For the text-containing cell, return its midpoint in [x, y] coordinate format. 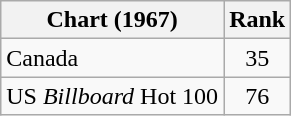
US Billboard Hot 100 [112, 96]
Chart (1967) [112, 20]
Rank [258, 20]
76 [258, 96]
35 [258, 58]
Canada [112, 58]
